Return the [X, Y] coordinate for the center point of the cell that contains the specified text.  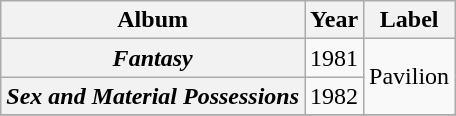
Album [153, 20]
1981 [334, 58]
Fantasy [153, 58]
1982 [334, 96]
Sex and Material Possessions [153, 96]
Year [334, 20]
Label [410, 20]
Pavilion [410, 77]
